Identify which cell holds the provided text, then report its (x, y) central coordinate. 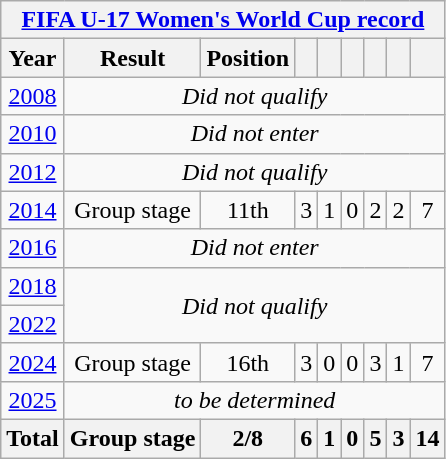
Position (248, 58)
2025 (33, 400)
FIFA U-17 Women's World Cup record (223, 20)
2024 (33, 362)
14 (428, 438)
2016 (33, 248)
Year (33, 58)
Total (33, 438)
to be determined (254, 400)
2022 (33, 324)
2012 (33, 172)
5 (376, 438)
2010 (33, 134)
6 (306, 438)
11th (248, 210)
2018 (33, 286)
2008 (33, 96)
2014 (33, 210)
2/8 (248, 438)
16th (248, 362)
Result (132, 58)
